Pinpoint the cell where the given text exists, returning its (x, y) midpoint coordinate. 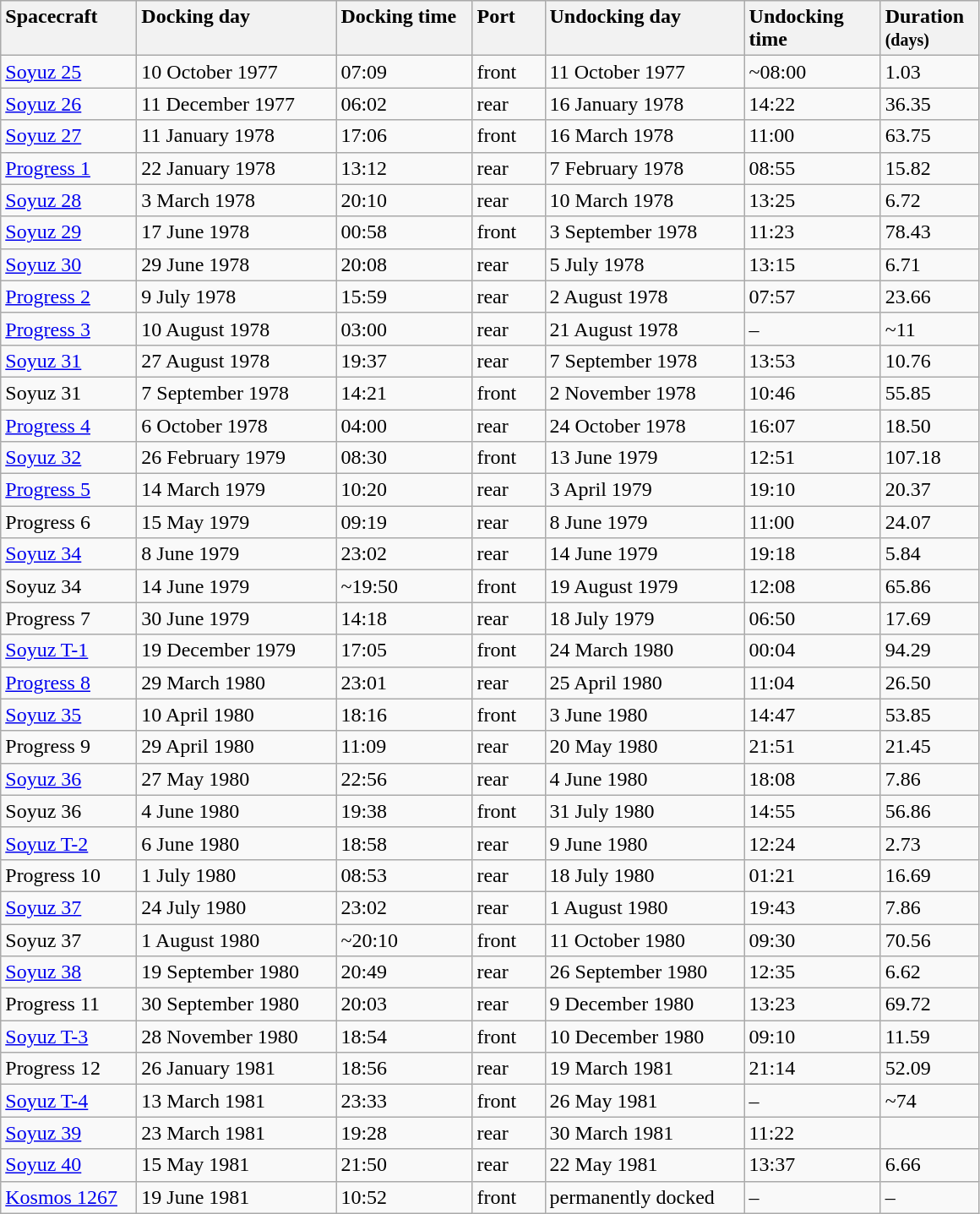
19:38 (404, 811)
permanently docked (645, 1197)
70.56 (929, 940)
Soyuz T-4 (69, 1101)
6.66 (929, 1165)
9 June 1980 (645, 843)
17:05 (404, 651)
08:30 (404, 458)
Progress 10 (69, 875)
11:09 (404, 747)
16.69 (929, 875)
25 April 1980 (645, 683)
23:01 (404, 683)
18 July 1979 (645, 618)
6.62 (929, 972)
15:59 (404, 297)
24.07 (929, 522)
Soyuz 25 (69, 72)
Soyuz 35 (69, 715)
13:12 (404, 168)
63.75 (929, 136)
20:03 (404, 1004)
Soyuz 28 (69, 200)
Progress 4 (69, 425)
Progress 1 (69, 168)
~20:10 (404, 940)
5 July 1978 (645, 264)
5.84 (929, 554)
Docking day (237, 29)
14:47 (813, 715)
06:50 (813, 618)
Soyuz 26 (69, 104)
13 June 1979 (645, 458)
14:21 (404, 393)
19 December 1979 (237, 651)
78.43 (929, 232)
15 May 1979 (237, 522)
19 August 1979 (645, 586)
20:49 (404, 972)
Progress 6 (69, 522)
10.76 (929, 361)
11 January 1978 (237, 136)
30 March 1981 (645, 1133)
15 May 1981 (237, 1165)
Progress 5 (69, 490)
13:53 (813, 361)
Soyuz 30 (69, 264)
~74 (929, 1101)
30 June 1979 (237, 618)
13:23 (813, 1004)
16 March 1978 (645, 136)
19:10 (813, 490)
Progress 12 (69, 1069)
13 March 1981 (237, 1101)
56.86 (929, 811)
22:56 (404, 779)
9 July 1978 (237, 297)
20:10 (404, 200)
11:04 (813, 683)
10:20 (404, 490)
Soyuz 27 (69, 136)
2 August 1978 (645, 297)
26 January 1981 (237, 1069)
19 September 1980 (237, 972)
1 July 1980 (237, 875)
07:57 (813, 297)
14:18 (404, 618)
65.86 (929, 586)
3 September 1978 (645, 232)
~11 (929, 329)
14:55 (813, 811)
69.72 (929, 1004)
~19:50 (404, 586)
Duration (days) (929, 29)
11:22 (813, 1133)
Kosmos 1267 (69, 1197)
28 November 1980 (237, 1037)
18:08 (813, 779)
24 October 1978 (645, 425)
19:18 (813, 554)
30 September 1980 (237, 1004)
17 June 1978 (237, 232)
10 March 1978 (645, 200)
Soyuz 32 (69, 458)
10 August 1978 (237, 329)
52.09 (929, 1069)
Undocking time (813, 29)
Port (509, 29)
26 February 1979 (237, 458)
94.29 (929, 651)
13:15 (813, 264)
22 May 1981 (645, 1165)
Soyuz 39 (69, 1133)
01:21 (813, 875)
21.45 (929, 747)
03:00 (404, 329)
11:23 (813, 232)
Progress 3 (69, 329)
Soyuz 40 (69, 1165)
09:10 (813, 1037)
20:08 (404, 264)
Progress 8 (69, 683)
18:54 (404, 1037)
19 March 1981 (645, 1069)
11 December 1977 (237, 104)
6 June 1980 (237, 843)
6 October 1978 (237, 425)
19:43 (813, 907)
06:02 (404, 104)
11.59 (929, 1037)
Progress 11 (69, 1004)
11 October 1977 (645, 72)
Soyuz 29 (69, 232)
27 May 1980 (237, 779)
10 October 1977 (237, 72)
18.50 (929, 425)
3 March 1978 (237, 200)
14:22 (813, 104)
12:08 (813, 586)
29 April 1980 (237, 747)
3 June 1980 (645, 715)
08:55 (813, 168)
21:50 (404, 1165)
24 March 1980 (645, 651)
24 July 1980 (237, 907)
07:09 (404, 72)
7 February 1978 (645, 168)
12:51 (813, 458)
6.72 (929, 200)
21:14 (813, 1069)
Soyuz T-1 (69, 651)
26.50 (929, 683)
26 September 1980 (645, 972)
Soyuz T-3 (69, 1037)
31 July 1980 (645, 811)
00:04 (813, 651)
21:51 (813, 747)
Soyuz T-2 (69, 843)
18:16 (404, 715)
13:25 (813, 200)
29 June 1978 (237, 264)
10:46 (813, 393)
19:37 (404, 361)
Undocking day (645, 29)
21 August 1978 (645, 329)
20 May 1980 (645, 747)
18:56 (404, 1069)
18 July 1980 (645, 875)
13:37 (813, 1165)
14 March 1979 (237, 490)
Progress 2 (69, 297)
55.85 (929, 393)
19 June 1981 (237, 1197)
00:58 (404, 232)
107.18 (929, 458)
23:33 (404, 1101)
23 March 1981 (237, 1133)
17.69 (929, 618)
20.37 (929, 490)
26 May 1981 (645, 1101)
Soyuz 38 (69, 972)
22 January 1978 (237, 168)
19:28 (404, 1133)
18:58 (404, 843)
Progress 9 (69, 747)
10:52 (404, 1197)
Docking time (404, 29)
17:06 (404, 136)
10 April 1980 (237, 715)
10 December 1980 (645, 1037)
3 April 1979 (645, 490)
11 October 1980 (645, 940)
2.73 (929, 843)
1.03 (929, 72)
16 January 1978 (645, 104)
09:19 (404, 522)
36.35 (929, 104)
6.71 (929, 264)
~08:00 (813, 72)
12:35 (813, 972)
09:30 (813, 940)
12:24 (813, 843)
29 March 1980 (237, 683)
9 December 1980 (645, 1004)
2 November 1978 (645, 393)
23.66 (929, 297)
16:07 (813, 425)
04:00 (404, 425)
53.85 (929, 715)
Progress 7 (69, 618)
15.82 (929, 168)
27 August 1978 (237, 361)
Spacecraft (69, 29)
08:53 (404, 875)
